Scan for the cell matching the given text and deliver its [X, Y] coordinate at center. 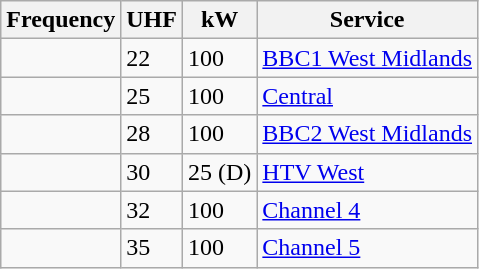
35 [152, 248]
30 [152, 172]
kW [219, 20]
BBC1 West Midlands [368, 58]
BBC2 West Midlands [368, 134]
22 [152, 58]
Central [368, 96]
25 [152, 96]
32 [152, 210]
25 (D) [219, 172]
Frequency [61, 20]
UHF [152, 20]
Channel 4 [368, 210]
HTV West [368, 172]
Service [368, 20]
28 [152, 134]
Channel 5 [368, 248]
